Provide the [x, y] coordinate of the cell's center where the given text is located.  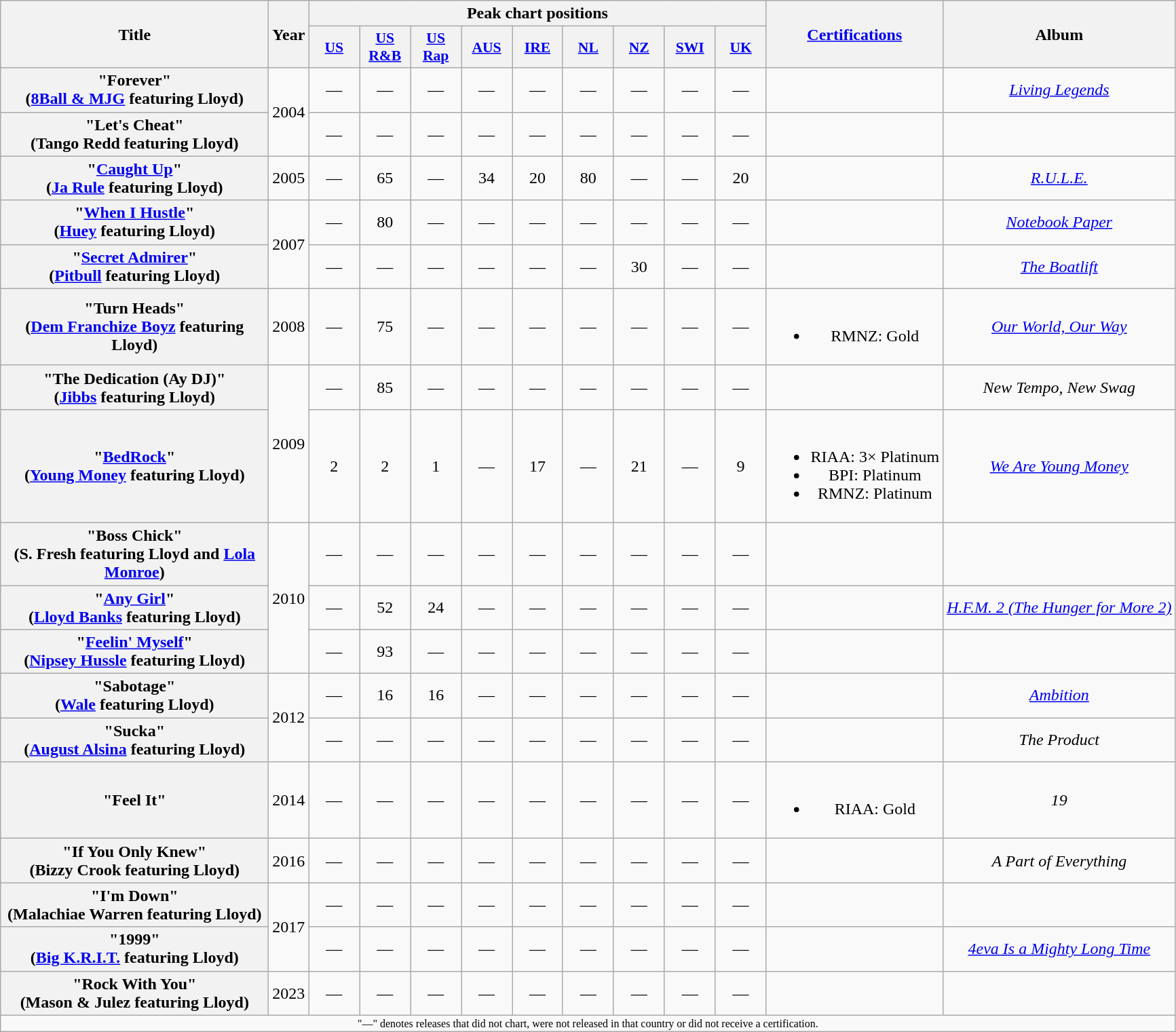
93 [385, 651]
NL [588, 47]
"Feel It" [134, 801]
Peak chart positions [537, 14]
2009 [289, 444]
2010 [289, 598]
1 [436, 465]
30 [639, 266]
52 [385, 607]
SWI [689, 47]
RMNZ: Gold [855, 327]
USRap [436, 47]
2023 [289, 993]
Year [289, 34]
"—" denotes releases that did not chart, were not released in that country or did not receive a certification. [588, 1023]
2012 [289, 718]
2016 [289, 860]
Ambition [1059, 696]
24 [436, 607]
"The Dedication (Ay DJ)"(Jibbs featuring Lloyd) [134, 387]
2014 [289, 801]
"Feelin' Myself"(Nipsey Hussle featuring Lloyd) [134, 651]
2017 [289, 927]
Certifications [855, 34]
19 [1059, 801]
2004 [289, 112]
21 [639, 465]
"Forever"(8Ball & MJG featuring Lloyd) [134, 90]
Title [134, 34]
New Tempo, New Swag [1059, 387]
34 [487, 178]
"Turn Heads"(Dem Franchize Boyz featuring Lloyd) [134, 327]
2005 [289, 178]
H.F.M. 2 (The Hunger for More 2) [1059, 607]
US [334, 47]
75 [385, 327]
"Sucka"(August Alsina featuring Lloyd) [134, 740]
9 [741, 465]
"Boss Chick"(S. Fresh featuring Lloyd and Lola Monroe) [134, 554]
2007 [289, 244]
NZ [639, 47]
"I'm Down"(Malachiae Warren featuring Lloyd) [134, 905]
"Caught Up"(Ja Rule featuring Lloyd) [134, 178]
"1999"(Big K.R.I.T. featuring Lloyd) [134, 949]
The Boatlift [1059, 266]
Notebook Paper [1059, 223]
Album [1059, 34]
"Let's Cheat"(Tango Redd featuring Lloyd) [134, 134]
"If You Only Knew"(Bizzy Crook featuring Lloyd) [134, 860]
AUS [487, 47]
17 [537, 465]
85 [385, 387]
RIAA: Gold [855, 801]
USR&B [385, 47]
RIAA: 3× PlatinumBPI: PlatinumRMNZ: Platinum [855, 465]
Our World, Our Way [1059, 327]
"Rock With You"(Mason & Julez featuring Lloyd) [134, 993]
Living Legends [1059, 90]
IRE [537, 47]
"Sabotage"(Wale featuring Lloyd) [134, 696]
"Any Girl"(Lloyd Banks featuring Lloyd) [134, 607]
4eva Is a Mighty Long Time [1059, 949]
R.U.L.E. [1059, 178]
UK [741, 47]
65 [385, 178]
"When I Hustle"(Huey featuring Lloyd) [134, 223]
"Secret Admirer"(Pitbull featuring Lloyd) [134, 266]
"BedRock"(Young Money featuring Lloyd) [134, 465]
The Product [1059, 740]
2008 [289, 327]
We Are Young Money [1059, 465]
A Part of Everything [1059, 860]
